Provide the (X, Y) coordinate of the cell's center where the given text is located.  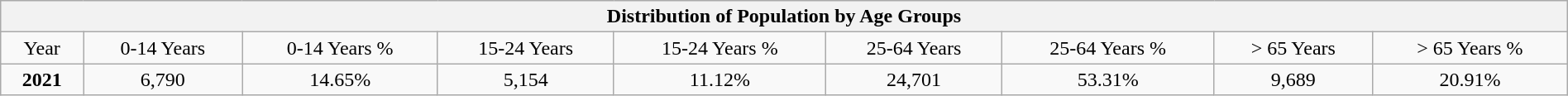
Distribution of Population by Age Groups (784, 17)
0-14 Years (163, 48)
15-24 Years (526, 48)
9,689 (1293, 79)
20.91% (1470, 79)
14.65% (340, 79)
5,154 (526, 79)
6,790 (163, 79)
Year (42, 48)
2021 (42, 79)
0-14 Years % (340, 48)
11.12% (719, 79)
53.31% (1108, 79)
25-64 Years % (1108, 48)
> 65 Years % (1470, 48)
> 65 Years (1293, 48)
25-64 Years (915, 48)
24,701 (915, 79)
15-24 Years % (719, 48)
